Determine the (X, Y) coordinate at the center of the cell enclosing the given text.  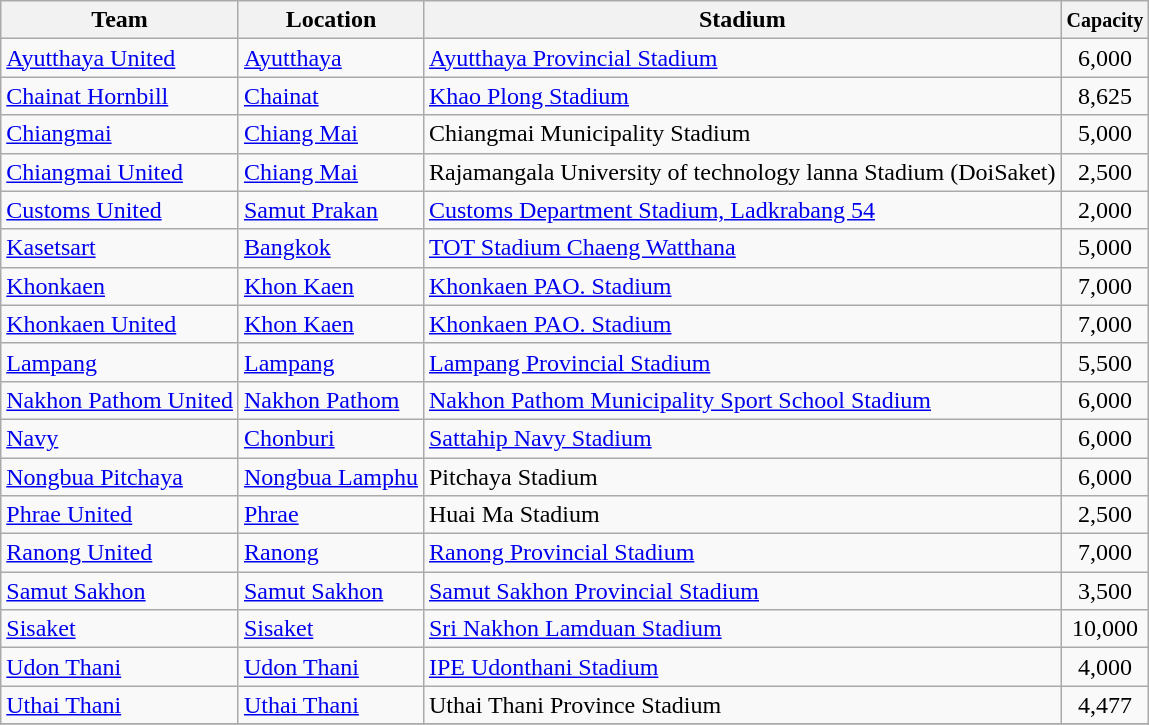
2,000 (1105, 210)
Khonkaen (120, 286)
Stadium (742, 20)
Ranong United (120, 553)
Location (330, 20)
Team (120, 20)
Ranong (330, 553)
Kasetsart (120, 248)
Khonkaen United (120, 324)
Nongbua Lamphu (330, 477)
Phrae (330, 515)
Samut Prakan (330, 210)
4,477 (1105, 705)
TOT Stadium Chaeng Watthana (742, 248)
Ranong Provincial Stadium (742, 553)
Pitchaya Stadium (742, 477)
Chiangmai United (120, 172)
Rajamangala University of technology lanna Stadium (DoiSaket) (742, 172)
Lampang Provincial Stadium (742, 362)
Khao Plong Stadium (742, 96)
4,000 (1105, 667)
Chonburi (330, 438)
Ayutthaya (330, 58)
Capacity (1105, 20)
Ayutthaya United (120, 58)
Sattahip Navy Stadium (742, 438)
Customs United (120, 210)
Ayutthaya Provincial Stadium (742, 58)
Chainat Hornbill (120, 96)
Chiangmai (120, 134)
10,000 (1105, 629)
Huai Ma Stadium (742, 515)
Customs Department Stadium, Ladkrabang 54 (742, 210)
Chainat (330, 96)
Samut Sakhon Provincial Stadium (742, 591)
5,500 (1105, 362)
8,625 (1105, 96)
3,500 (1105, 591)
Chiangmai Municipality Stadium (742, 134)
Bangkok (330, 248)
IPE Udonthani Stadium (742, 667)
Nongbua Pitchaya (120, 477)
Sri Nakhon Lamduan Stadium (742, 629)
Nakhon Pathom Municipality Sport School Stadium (742, 400)
Nakhon Pathom United (120, 400)
Nakhon Pathom (330, 400)
Uthai Thani Province Stadium (742, 705)
Navy (120, 438)
Phrae United (120, 515)
